Identify which cell holds the provided text, then report its (x, y) central coordinate. 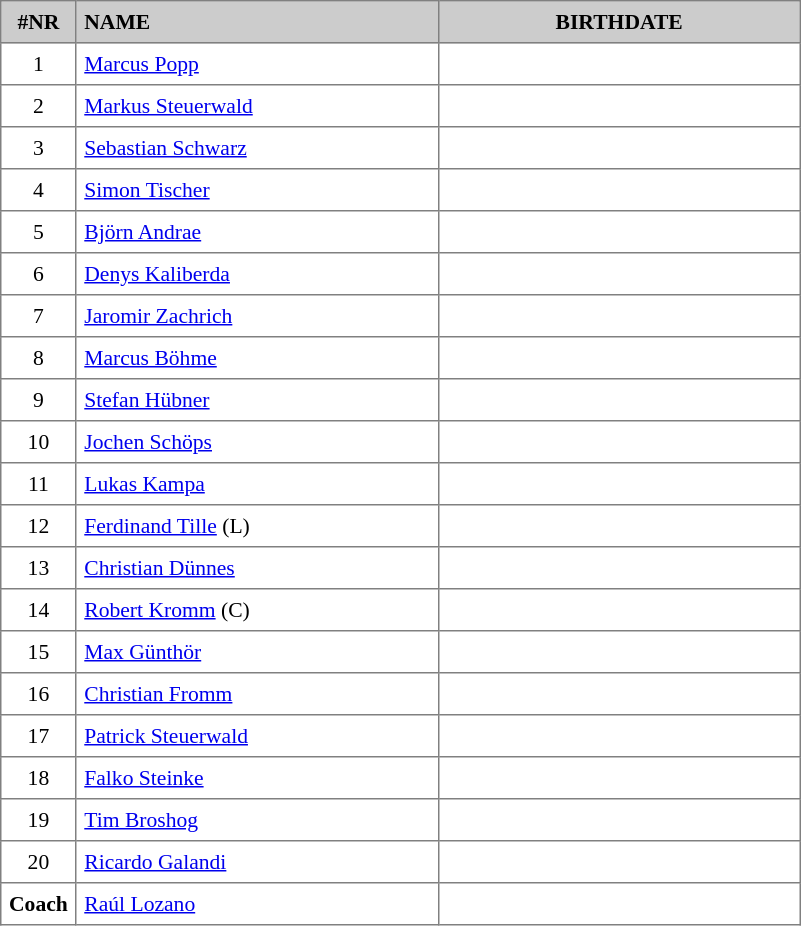
4 (38, 190)
NAME (257, 22)
20 (38, 862)
Christian Dünnes (257, 568)
13 (38, 568)
Denys Kaliberda (257, 274)
Robert Kromm (C) (257, 610)
Patrick Steuerwald (257, 736)
Markus Steuerwald (257, 106)
Falko Steinke (257, 778)
14 (38, 610)
3 (38, 148)
11 (38, 484)
2 (38, 106)
Ferdinand Tille (L) (257, 526)
18 (38, 778)
Tim Broshog (257, 820)
Jaromir Zachrich (257, 316)
17 (38, 736)
Stefan Hübner (257, 400)
5 (38, 232)
7 (38, 316)
10 (38, 442)
Christian Fromm (257, 694)
Björn Andrae (257, 232)
16 (38, 694)
6 (38, 274)
Max Günthör (257, 652)
Marcus Böhme (257, 358)
Raúl Lozano (257, 904)
Coach (38, 904)
15 (38, 652)
8 (38, 358)
19 (38, 820)
BIRTHDATE (619, 22)
Sebastian Schwarz (257, 148)
12 (38, 526)
Jochen Schöps (257, 442)
1 (38, 64)
Lukas Kampa (257, 484)
Ricardo Galandi (257, 862)
Simon Tischer (257, 190)
Marcus Popp (257, 64)
9 (38, 400)
#NR (38, 22)
